Search for the cell housing the specified text and yield its (x, y) center coordinate. 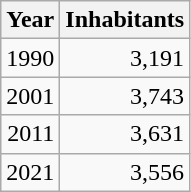
Inhabitants (125, 20)
Year (30, 20)
3,191 (125, 58)
2001 (30, 96)
3,556 (125, 172)
2021 (30, 172)
3,743 (125, 96)
3,631 (125, 134)
1990 (30, 58)
2011 (30, 134)
